Capture the cell that displays the provided text and extract its (X, Y) central coordinate. 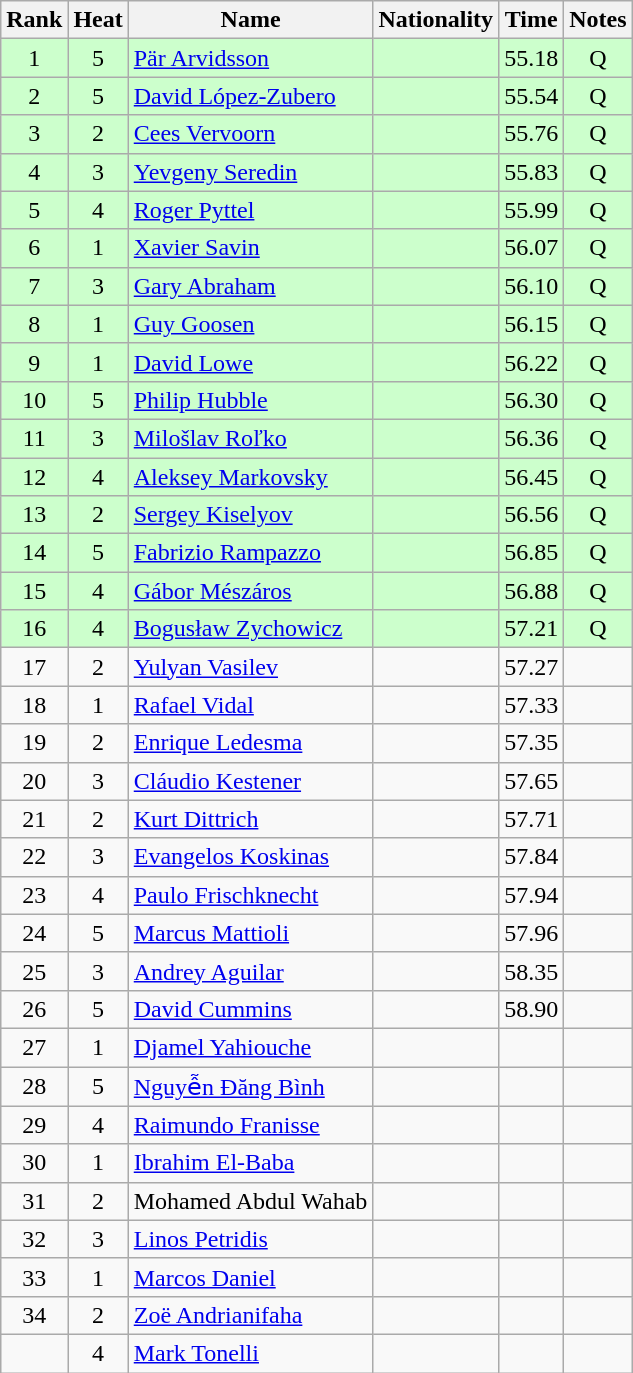
13 (34, 515)
16 (34, 629)
20 (34, 781)
34 (34, 1315)
56.56 (532, 515)
57.94 (532, 895)
Djamel Yahiouche (250, 1047)
10 (34, 400)
Nationality (436, 20)
55.83 (532, 172)
57.65 (532, 781)
Marcos Daniel (250, 1277)
Time (532, 20)
Evangelos Koskinas (250, 857)
David Lowe (250, 362)
Yevgeny Seredin (250, 172)
Pär Arvidsson (250, 58)
58.90 (532, 1009)
17 (34, 667)
57.35 (532, 743)
55.54 (532, 96)
30 (34, 1163)
Fabrizio Rampazzo (250, 553)
David Cummins (250, 1009)
12 (34, 477)
28 (34, 1086)
57.33 (532, 705)
Paulo Frischknecht (250, 895)
Zoë Andrianifaha (250, 1315)
Marcus Mattioli (250, 933)
56.10 (532, 286)
19 (34, 743)
56.85 (532, 553)
Bogusław Zychowicz (250, 629)
26 (34, 1009)
Linos Petridis (250, 1239)
Gary Abraham (250, 286)
Andrey Aguilar (250, 971)
Kurt Dittrich (250, 819)
Roger Pyttel (250, 210)
Mark Tonelli (250, 1353)
15 (34, 591)
14 (34, 553)
David López-Zubero (250, 96)
29 (34, 1125)
Heat (98, 20)
55.99 (532, 210)
33 (34, 1277)
57.21 (532, 629)
18 (34, 705)
Nguyễn Ðăng Bình (250, 1086)
56.15 (532, 324)
Guy Goosen (250, 324)
Enrique Ledesma (250, 743)
9 (34, 362)
32 (34, 1239)
Name (250, 20)
Mohamed Abdul Wahab (250, 1201)
Philip Hubble (250, 400)
23 (34, 895)
27 (34, 1047)
57.84 (532, 857)
25 (34, 971)
Aleksey Markovsky (250, 477)
55.76 (532, 134)
7 (34, 286)
11 (34, 438)
56.22 (532, 362)
Cláudio Kestener (250, 781)
Rank (34, 20)
Rafael Vidal (250, 705)
58.35 (532, 971)
21 (34, 819)
Ibrahim El-Baba (250, 1163)
8 (34, 324)
Gábor Mészáros (250, 591)
Sergey Kiselyov (250, 515)
57.71 (532, 819)
Notes (598, 20)
56.36 (532, 438)
22 (34, 857)
Xavier Savin (250, 248)
57.27 (532, 667)
56.45 (532, 477)
Cees Vervoorn (250, 134)
Milošlav Roľko (250, 438)
31 (34, 1201)
55.18 (532, 58)
Yulyan Vasilev (250, 667)
Raimundo Franisse (250, 1125)
56.88 (532, 591)
56.07 (532, 248)
56.30 (532, 400)
57.96 (532, 933)
24 (34, 933)
6 (34, 248)
